Detect which cell encompasses the target text, then output its [x, y] center coordinate. 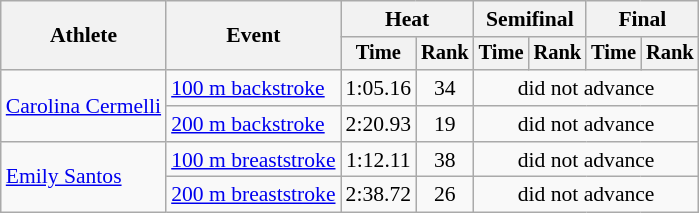
2:20.93 [378, 124]
2:38.72 [378, 195]
Semifinal [530, 19]
34 [445, 88]
200 m breaststroke [253, 195]
Emily Santos [84, 178]
1:12.11 [378, 160]
Carolina Cermelli [84, 106]
1:05.16 [378, 88]
Athlete [84, 36]
Final [642, 19]
Event [253, 36]
100 m backstroke [253, 88]
19 [445, 124]
200 m backstroke [253, 124]
26 [445, 195]
38 [445, 160]
100 m breaststroke [253, 160]
Heat [408, 19]
